Return (x, y) of the center of cell containing provided text 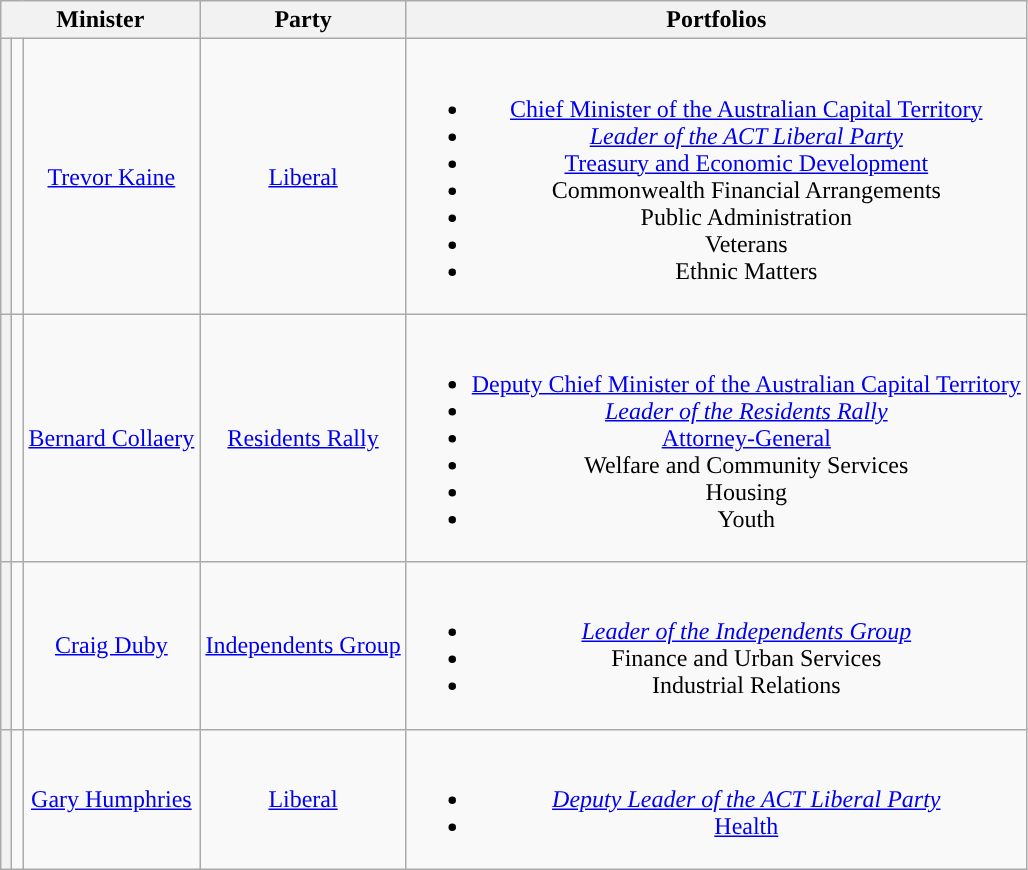
Trevor Kaine (112, 176)
Leader of the Independents GroupFinance and Urban ServicesIndustrial Relations (716, 646)
Deputy Chief Minister of the Australian Capital TerritoryLeader of the Residents RallyAttorney-GeneralWelfare and Community ServicesHousingYouth (716, 438)
Residents Rally (303, 438)
Bernard Collaery (112, 438)
Independents Group (303, 646)
Portfolios (716, 20)
Party (303, 20)
Deputy Leader of the ACT Liberal PartyHealth (716, 799)
Minister (100, 20)
Craig Duby (112, 646)
Gary Humphries (112, 799)
